Determine the [X, Y] coordinate at the center of the cell enclosing the given text.  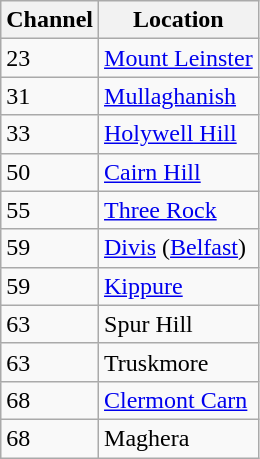
Mullaghanish [179, 96]
Clermont Carn [179, 400]
Kippure [179, 286]
50 [50, 172]
55 [50, 210]
Spur Hill [179, 324]
33 [50, 134]
Cairn Hill [179, 172]
Holywell Hill [179, 134]
Truskmore [179, 362]
Channel [50, 20]
31 [50, 96]
Maghera [179, 438]
Three Rock [179, 210]
Divis (Belfast) [179, 248]
23 [50, 58]
Mount Leinster [179, 58]
Location [179, 20]
